Pinpoint the cell where the given text exists, returning its [X, Y] midpoint coordinate. 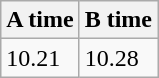
10.21 [40, 58]
B time [118, 20]
10.28 [118, 58]
A time [40, 20]
